Identify which cell holds the provided text, then report its [x, y] central coordinate. 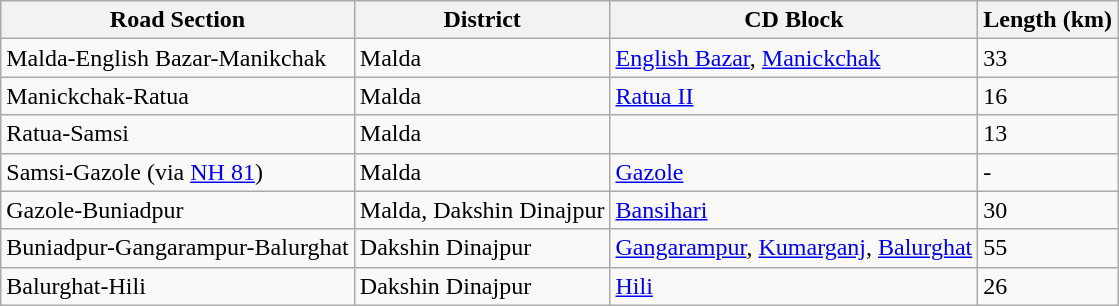
- [1048, 172]
Length (km) [1048, 20]
Samsi-Gazole (via NH 81) [178, 172]
English Bazar, Manickchak [794, 58]
Balurghat-Hili [178, 286]
CD Block [794, 20]
Malda-English Bazar-Manikchak [178, 58]
Gangarampur, Kumarganj, Balurghat [794, 248]
55 [1048, 248]
Road Section [178, 20]
Bansihari [794, 210]
30 [1048, 210]
16 [1048, 96]
Malda, Dakshin Dinajpur [482, 210]
33 [1048, 58]
Hili [794, 286]
26 [1048, 286]
13 [1048, 134]
Ratua II [794, 96]
Buniadpur-Gangarampur-Balurghat [178, 248]
Manickchak-Ratua [178, 96]
Ratua-Samsi [178, 134]
Gazole [794, 172]
Gazole-Buniadpur [178, 210]
District [482, 20]
